Determine the [X, Y] coordinate at the center of the cell enclosing the given text.  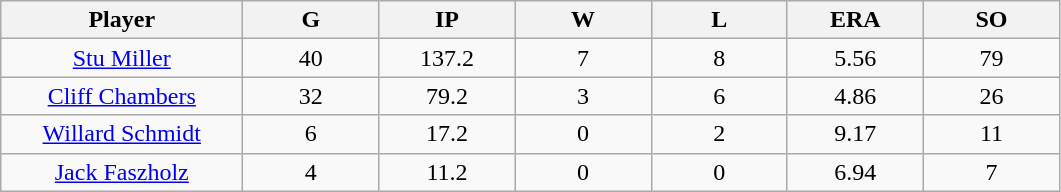
4 [311, 172]
2 [719, 134]
79.2 [447, 96]
11 [991, 134]
6.94 [855, 172]
17.2 [447, 134]
Jack Faszholz [122, 172]
Stu Miller [122, 58]
Cliff Chambers [122, 96]
5.56 [855, 58]
ERA [855, 20]
W [583, 20]
3 [583, 96]
137.2 [447, 58]
79 [991, 58]
11.2 [447, 172]
Willard Schmidt [122, 134]
Player [122, 20]
8 [719, 58]
40 [311, 58]
26 [991, 96]
32 [311, 96]
4.86 [855, 96]
IP [447, 20]
9.17 [855, 134]
G [311, 20]
SO [991, 20]
L [719, 20]
